Determine the [X, Y] coordinate at the center of the cell enclosing the given text.  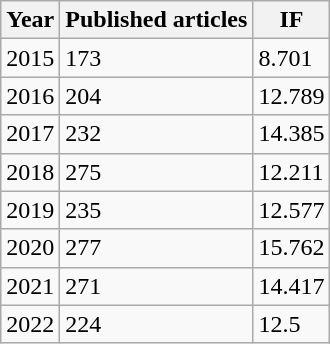
2015 [30, 58]
Published articles [156, 20]
224 [156, 324]
277 [156, 248]
271 [156, 286]
IF [292, 20]
14.385 [292, 134]
232 [156, 134]
2022 [30, 324]
2021 [30, 286]
2018 [30, 172]
235 [156, 210]
12.789 [292, 96]
12.577 [292, 210]
2020 [30, 248]
15.762 [292, 248]
204 [156, 96]
14.417 [292, 286]
173 [156, 58]
12.5 [292, 324]
2016 [30, 96]
8.701 [292, 58]
12.211 [292, 172]
275 [156, 172]
Year [30, 20]
2017 [30, 134]
2019 [30, 210]
